Return [X, Y] of the center of cell containing provided text 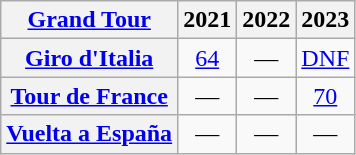
64 [208, 58]
Vuelta a España [90, 134]
Tour de France [90, 96]
Giro d'Italia [90, 58]
2023 [326, 20]
DNF [326, 58]
2021 [208, 20]
Grand Tour [90, 20]
2022 [266, 20]
70 [326, 96]
